Detect which cell encompasses the target text, then output its (X, Y) center coordinate. 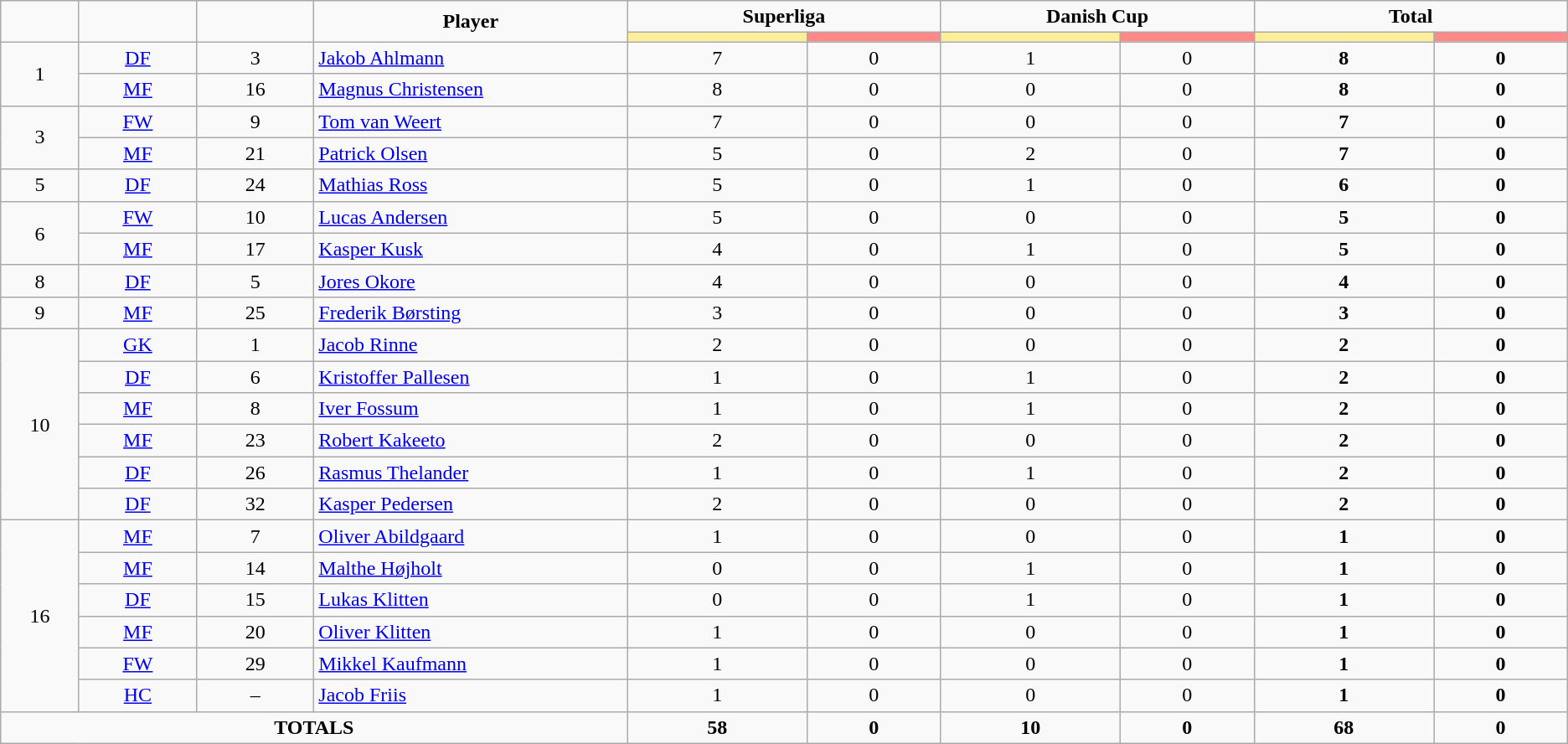
Danish Cup (1097, 17)
25 (255, 313)
Patrick Olsen (471, 153)
Tom van Weert (471, 121)
Rasmus Thelander (471, 473)
– (255, 695)
23 (255, 441)
HC (137, 695)
Lucas Andersen (471, 217)
Magnus Christensen (471, 90)
68 (1344, 727)
Iver Fossum (471, 409)
Mathias Ross (471, 185)
20 (255, 632)
26 (255, 473)
Kasper Kusk (471, 249)
Oliver Klitten (471, 632)
Robert Kakeeto (471, 441)
Frederik Børsting (471, 313)
GK (137, 344)
Mikkel Kaufmann (471, 664)
29 (255, 664)
Jacob Rinne (471, 344)
Player (471, 22)
24 (255, 185)
Jores Okore (471, 281)
Malthe Højholt (471, 568)
TOTALS (314, 727)
Kasper Pedersen (471, 504)
32 (255, 504)
Oliver Abildgaard (471, 536)
Jakob Ahlmann (471, 58)
21 (255, 153)
58 (717, 727)
Superliga (784, 17)
Kristoffer Pallesen (471, 376)
Lukas Klitten (471, 600)
17 (255, 249)
Jacob Friis (471, 695)
14 (255, 568)
15 (255, 600)
Total (1411, 17)
